Extract the [X, Y] coordinate from the center of the cell holding the provided text.  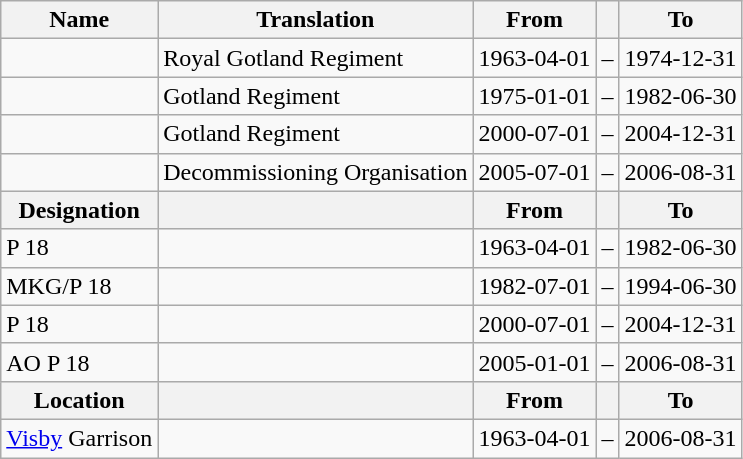
1994-06-30 [680, 286]
2005-07-01 [534, 172]
AO P 18 [80, 362]
1975-01-01 [534, 96]
2005-01-01 [534, 362]
Visby Garrison [80, 438]
Designation [80, 210]
Translation [316, 20]
1982-07-01 [534, 286]
1974-12-31 [680, 58]
MKG/P 18 [80, 286]
Location [80, 400]
Decommissioning Organisation [316, 172]
Royal Gotland Regiment [316, 58]
Name [80, 20]
